Return the [X, Y] coordinate for the center point of the cell that contains the specified text.  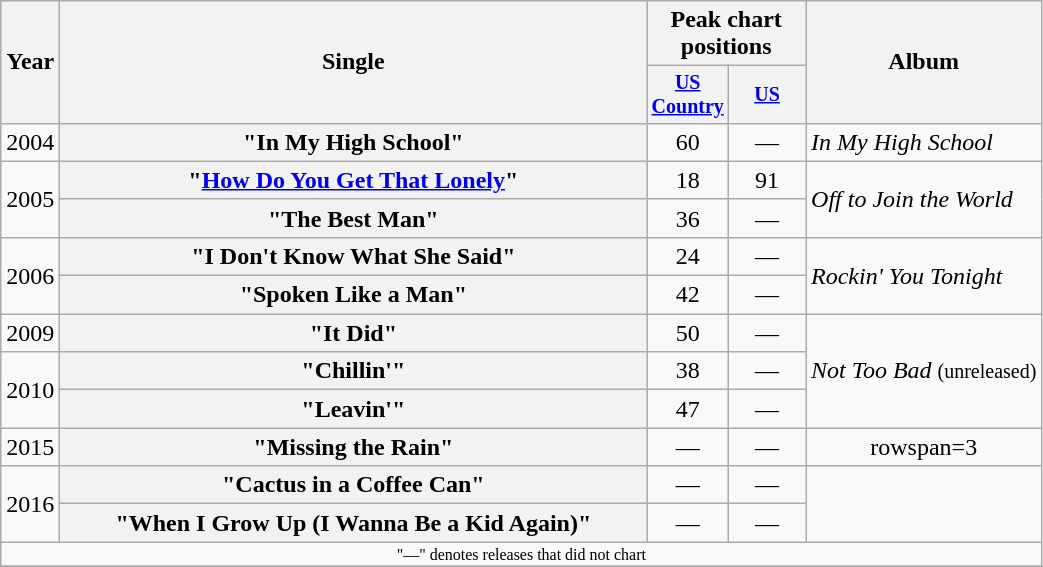
Year [30, 62]
"Missing the Rain" [354, 447]
Peak chartpositions [726, 34]
Album [924, 62]
"Spoken Like a Man" [354, 295]
"Leavin'" [354, 409]
"When I Grow Up (I Wanna Be a Kid Again)" [354, 523]
36 [688, 218]
Rockin' You Tonight [924, 275]
rowspan=3 [924, 447]
2009 [30, 333]
42 [688, 295]
2015 [30, 447]
24 [688, 256]
60 [688, 142]
"In My High School" [354, 142]
US Country [688, 94]
2006 [30, 275]
2010 [30, 390]
47 [688, 409]
2005 [30, 199]
Not Too Bad (unreleased) [924, 371]
"The Best Man" [354, 218]
"Cactus in a Coffee Can" [354, 485]
Single [354, 62]
91 [768, 180]
Off to Join the World [924, 199]
18 [688, 180]
2004 [30, 142]
US [768, 94]
"—" denotes releases that did not chart [522, 554]
"It Did" [354, 333]
2016 [30, 504]
50 [688, 333]
38 [688, 371]
"Chillin'" [354, 371]
In My High School [924, 142]
"I Don't Know What She Said" [354, 256]
"How Do You Get That Lonely" [354, 180]
